Search for the cell housing the specified text and yield its (X, Y) center coordinate. 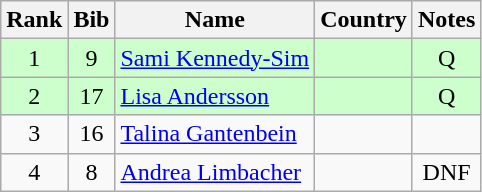
Talina Gantenbein (215, 134)
16 (92, 134)
8 (92, 172)
4 (34, 172)
Lisa Andersson (215, 96)
Name (215, 20)
17 (92, 96)
DNF (446, 172)
3 (34, 134)
Sami Kennedy-Sim (215, 58)
2 (34, 96)
Rank (34, 20)
Bib (92, 20)
Country (364, 20)
Notes (446, 20)
9 (92, 58)
Andrea Limbacher (215, 172)
1 (34, 58)
